From the cell containing the given text, extract its center point as (x, y) coordinate. 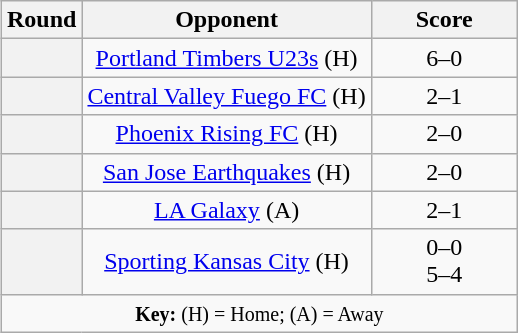
6–0 (444, 58)
Portland Timbers U23s (H) (226, 58)
San Jose Earthquakes (H) (226, 172)
Central Valley Fuego FC (H) (226, 96)
Sporting Kansas City (H) (226, 262)
Round (41, 20)
Score (444, 20)
Phoenix Rising FC (H) (226, 134)
Key: (H) = Home; (A) = Away (259, 313)
0–0 5–4 (444, 262)
Opponent (226, 20)
LA Galaxy (A) (226, 210)
